Extract the (x, y) coordinate from the center of the cell holding the provided text.  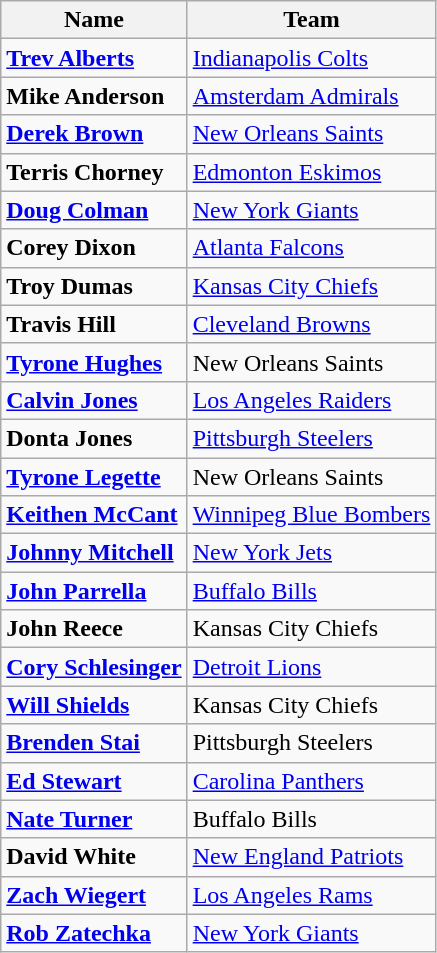
Cory Schlesinger (94, 667)
Doug Colman (94, 210)
Troy Dumas (94, 286)
Nate Turner (94, 819)
Will Shields (94, 705)
David White (94, 857)
Tyrone Legette (94, 477)
Trev Alberts (94, 58)
Carolina Panthers (312, 781)
John Parrella (94, 591)
New England Patriots (312, 857)
John Reece (94, 629)
Calvin Jones (94, 400)
Amsterdam Admirals (312, 96)
Donta Jones (94, 438)
New York Jets (312, 553)
Los Angeles Raiders (312, 400)
Edmonton Eskimos (312, 172)
Brenden Stai (94, 743)
Johnny Mitchell (94, 553)
Keithen McCant (94, 515)
Ed Stewart (94, 781)
Corey Dixon (94, 248)
Rob Zatechka (94, 933)
Winnipeg Blue Bombers (312, 515)
Los Angeles Rams (312, 895)
Detroit Lions (312, 667)
Atlanta Falcons (312, 248)
Terris Chorney (94, 172)
Zach Wiegert (94, 895)
Name (94, 20)
Travis Hill (94, 324)
Derek Brown (94, 134)
Tyrone Hughes (94, 362)
Team (312, 20)
Mike Anderson (94, 96)
Cleveland Browns (312, 324)
Indianapolis Colts (312, 58)
